Pinpoint the cell where the given text exists, returning its [x, y] midpoint coordinate. 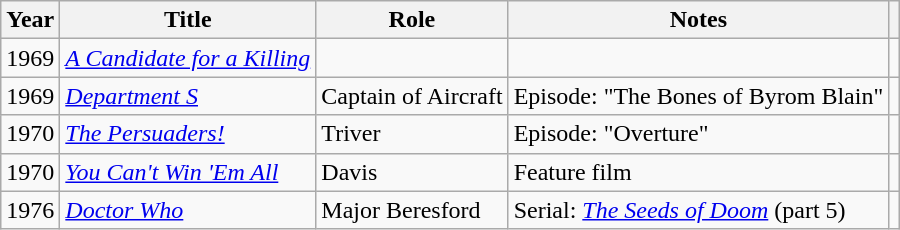
Year [30, 20]
Role [412, 20]
Captain of Aircraft [412, 96]
Major Beresford [412, 210]
Episode: "The Bones of Byrom Blain" [698, 96]
Title [188, 20]
A Candidate for a Killing [188, 58]
Feature film [698, 172]
1976 [30, 210]
You Can't Win 'Em All [188, 172]
Department S [188, 96]
Triver [412, 134]
Doctor Who [188, 210]
Episode: "Overture" [698, 134]
The Persuaders! [188, 134]
Davis [412, 172]
Serial: The Seeds of Doom (part 5) [698, 210]
Notes [698, 20]
